Search for the cell housing the specified text and yield its [X, Y] center coordinate. 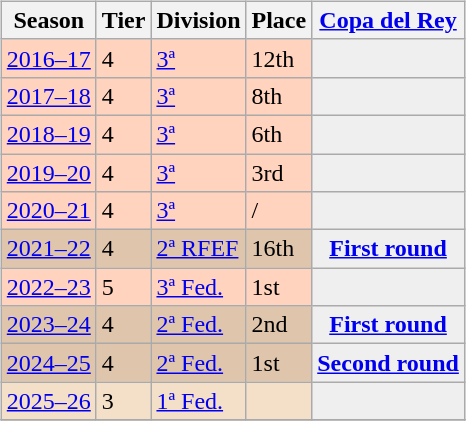
2016–17 [48, 58]
2ª RFEF [198, 249]
2024–25 [48, 363]
2018–19 [48, 134]
2017–18 [48, 96]
/ [279, 211]
Division [198, 20]
Tier [124, 20]
5 [124, 287]
3ª Fed. [198, 287]
Place [279, 20]
Season [48, 20]
12th [279, 58]
3rd [279, 173]
6th [279, 134]
16th [279, 249]
3 [124, 401]
2nd [279, 325]
1ª Fed. [198, 401]
Copa del Rey [388, 20]
8th [279, 96]
2020–21 [48, 211]
2021–22 [48, 249]
2022–23 [48, 287]
2023–24 [48, 325]
Second round [388, 363]
2025–26 [48, 401]
2019–20 [48, 173]
